Identify which cell holds the provided text, then report its [X, Y] central coordinate. 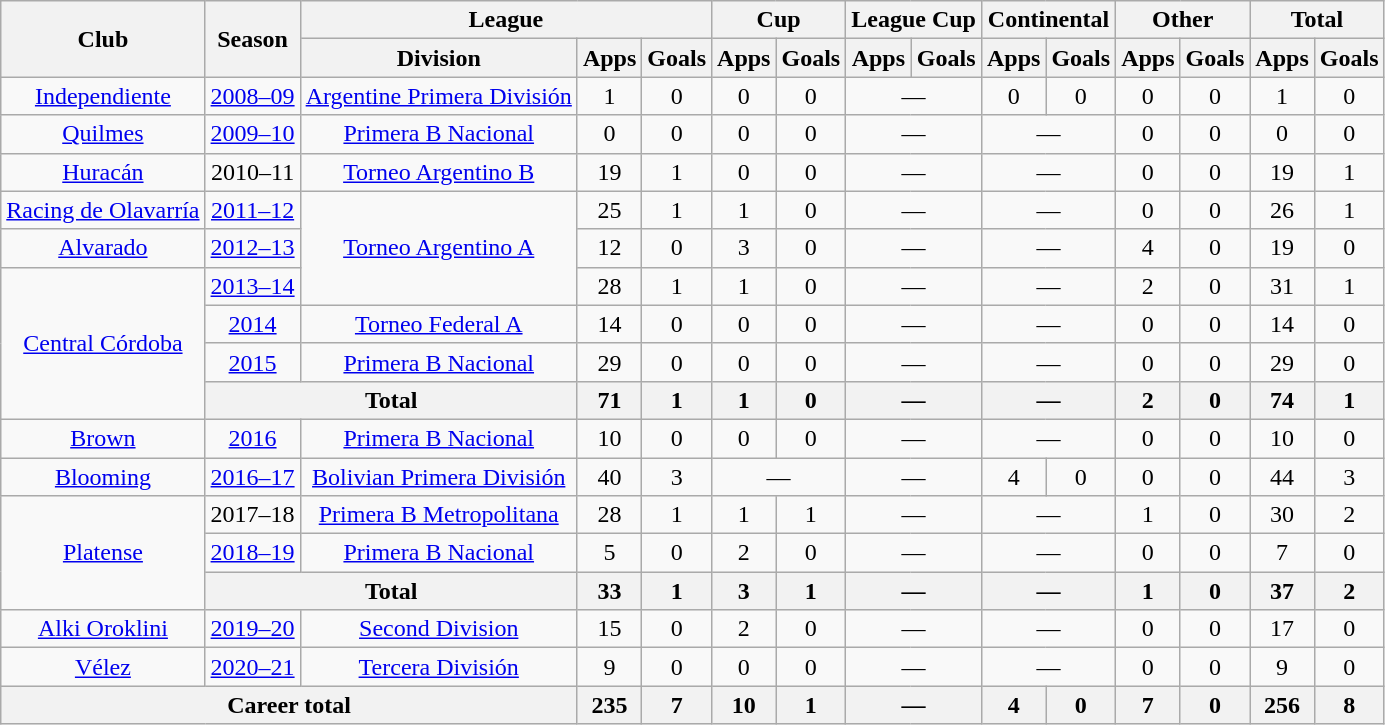
Cup [779, 20]
235 [609, 705]
2016–17 [252, 477]
Torneo Argentino A [438, 248]
5 [609, 553]
Huracán [103, 172]
2018–19 [252, 553]
Argentine Primera División [438, 96]
Platense [103, 553]
2019–20 [252, 629]
Quilmes [103, 134]
Career total [290, 705]
2012–13 [252, 248]
Alki Oroklini [103, 629]
17 [1282, 629]
2013–14 [252, 286]
15 [609, 629]
12 [609, 248]
Vélez [103, 667]
Brown [103, 438]
Central Córdoba [103, 343]
Torneo Federal A [438, 324]
Primera B Metropolitana [438, 515]
2011–12 [252, 210]
2016 [252, 438]
Tercera División [438, 667]
2010–11 [252, 172]
Season [252, 39]
Racing de Olavarría [103, 210]
Torneo Argentino B [438, 172]
31 [1282, 286]
Division [438, 58]
44 [1282, 477]
Club [103, 39]
25 [609, 210]
8 [1349, 705]
League Cup [914, 20]
2017–18 [252, 515]
37 [1282, 591]
74 [1282, 400]
Blooming [103, 477]
Second Division [438, 629]
40 [609, 477]
2008–09 [252, 96]
2009–10 [252, 134]
Alvarado [103, 248]
League [506, 20]
33 [609, 591]
30 [1282, 515]
Continental [1048, 20]
2015 [252, 362]
Independiente [103, 96]
256 [1282, 705]
Bolivian Primera División [438, 477]
Other [1183, 20]
2020–21 [252, 667]
26 [1282, 210]
2014 [252, 324]
71 [609, 400]
